Return the (x, y) coordinate for the center point of the cell that contains the specified text.  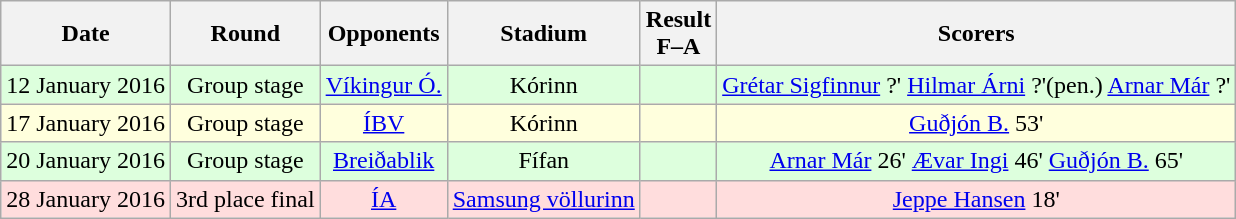
Scorers (976, 34)
Breiðablik (384, 161)
Opponents (384, 34)
3rd place final (245, 199)
20 January 2016 (86, 161)
Jeppe Hansen 18' (976, 199)
17 January 2016 (86, 123)
ResultF–A (678, 34)
12 January 2016 (86, 85)
Arnar Már 26' Ævar Ingi 46' Guðjón B. 65' (976, 161)
Fífan (544, 161)
ÍA (384, 199)
ÍBV (384, 123)
Guðjón B. 53' (976, 123)
Víkingur Ó. (384, 85)
Grétar Sigfinnur ?' Hilmar Árni ?'(pen.) Arnar Már ?' (976, 85)
Samsung völlurinn (544, 199)
Stadium (544, 34)
28 January 2016 (86, 199)
Round (245, 34)
Date (86, 34)
